Pinpoint the cell where the given text exists, returning its [x, y] midpoint coordinate. 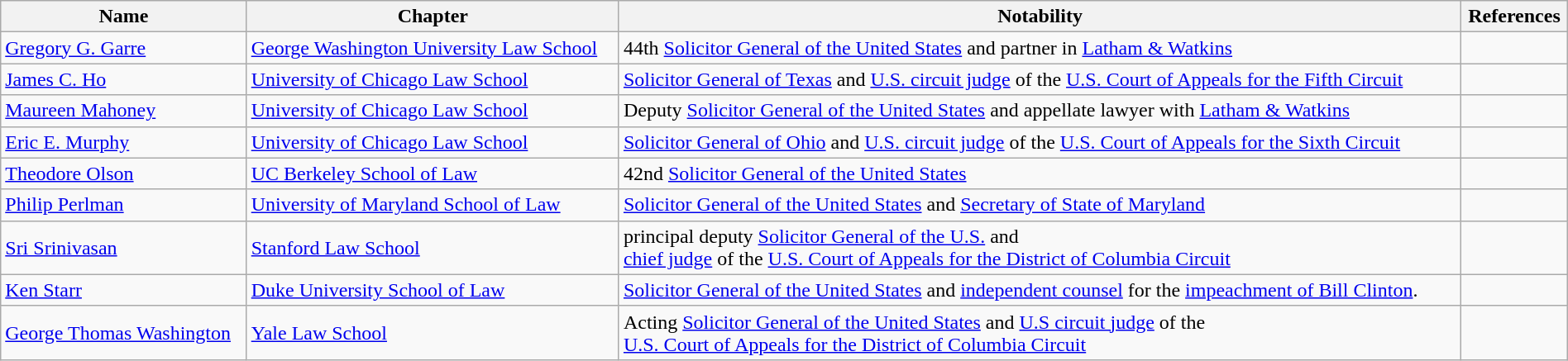
Solicitor General of Ohio and U.S. circuit judge of the U.S. Court of Appeals for the Sixth Circuit [1040, 142]
George Washington University Law School [433, 48]
University of Maryland School of Law [433, 205]
Duke University School of Law [433, 290]
Solicitor General of Texas and U.S. circuit judge of the U.S. Court of Appeals for the Fifth Circuit [1040, 79]
UC Berkeley School of Law [433, 173]
References [1514, 17]
Solicitor General of the United States and Secretary of State of Maryland [1040, 205]
Acting Solicitor General of the United States and U.S circuit judge of theU.S. Court of Appeals for the District of Columbia Circuit [1040, 332]
Name [124, 17]
Deputy Solicitor General of the United States and appellate lawyer with Latham & Watkins [1040, 111]
James C. Ho [124, 79]
Stanford Law School [433, 248]
Philip Perlman [124, 205]
Sri Srinivasan [124, 248]
42nd Solicitor General of the United States [1040, 173]
44th Solicitor General of the United States and partner in Latham & Watkins [1040, 48]
Theodore Olson [124, 173]
Yale Law School [433, 332]
George Thomas Washington [124, 332]
principal deputy Solicitor General of the U.S. andchief judge of the U.S. Court of Appeals for the District of Columbia Circuit [1040, 248]
Ken Starr [124, 290]
Solicitor General of the United States and independent counsel for the impeachment of Bill Clinton. [1040, 290]
Chapter [433, 17]
Notability [1040, 17]
Eric E. Murphy [124, 142]
Maureen Mahoney [124, 111]
Gregory G. Garre [124, 48]
